Provide the (X, Y) coordinate of the cell's center where the given text is located.  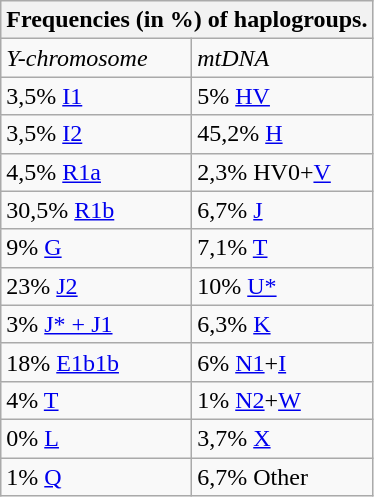
Frequencies (in %) of haplogroups. (187, 20)
3,7% X (282, 438)
mtDNA (282, 58)
1% N2+W (282, 400)
18% E1b1b (96, 362)
3,5% I1 (96, 96)
9% G (96, 248)
3,5% I2 (96, 134)
6,7% Other (282, 477)
3% J* + J1 (96, 324)
6% N1+I (282, 362)
0% L (96, 438)
23% J2 (96, 286)
30,5% R1b (96, 210)
5% HV (282, 96)
2,3% HV0+V (282, 172)
6,3% K (282, 324)
7,1% T (282, 248)
45,2% H (282, 134)
Y-chromosome (96, 58)
1% Q (96, 477)
6,7% J (282, 210)
10% U* (282, 286)
4% T (96, 400)
4,5% R1a (96, 172)
